Scan for the cell matching the given text and deliver its (X, Y) coordinate at center. 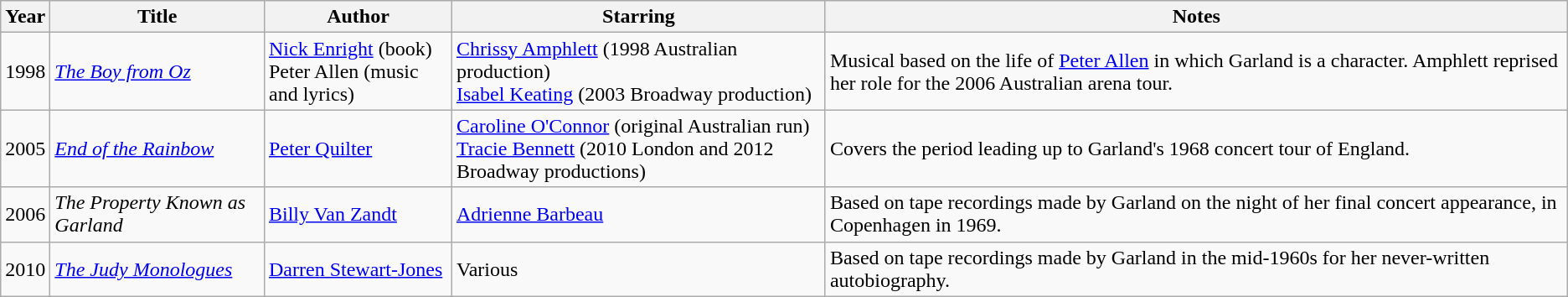
Billy Van Zandt (358, 215)
Based on tape recordings made by Garland on the night of her final concert appearance, in Copenhagen in 1969. (1196, 215)
The Boy from Oz (157, 71)
1998 (25, 71)
Adrienne Barbeau (638, 215)
The Judy Monologues (157, 268)
Chrissy Amphlett (1998 Australian production) Isabel Keating (2003 Broadway production) (638, 71)
Various (638, 268)
2005 (25, 148)
Covers the period leading up to Garland's 1968 concert tour of England. (1196, 148)
Peter Quilter (358, 148)
Based on tape recordings made by Garland in the mid-1960s for her never-written autobiography. (1196, 268)
Year (25, 17)
Darren Stewart-Jones (358, 268)
Nick Enright (book) Peter Allen (music and lyrics) (358, 71)
Musical based on the life of Peter Allen in which Garland is a character. Amphlett reprised her role for the 2006 Australian arena tour. (1196, 71)
Starring (638, 17)
The Property Known as Garland (157, 215)
Title (157, 17)
Notes (1196, 17)
Caroline O'Connor (original Australian run) Tracie Bennett (2010 London and 2012 Broadway productions) (638, 148)
2006 (25, 215)
2010 (25, 268)
Author (358, 17)
End of the Rainbow (157, 148)
